Identify which cell holds the provided text, then report its (x, y) central coordinate. 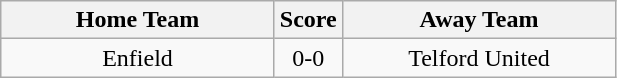
Telford United (479, 58)
0-0 (308, 58)
Enfield (138, 58)
Home Team (138, 20)
Score (308, 20)
Away Team (479, 20)
